Extract the (x, y) coordinate from the center of the cell holding the provided text.  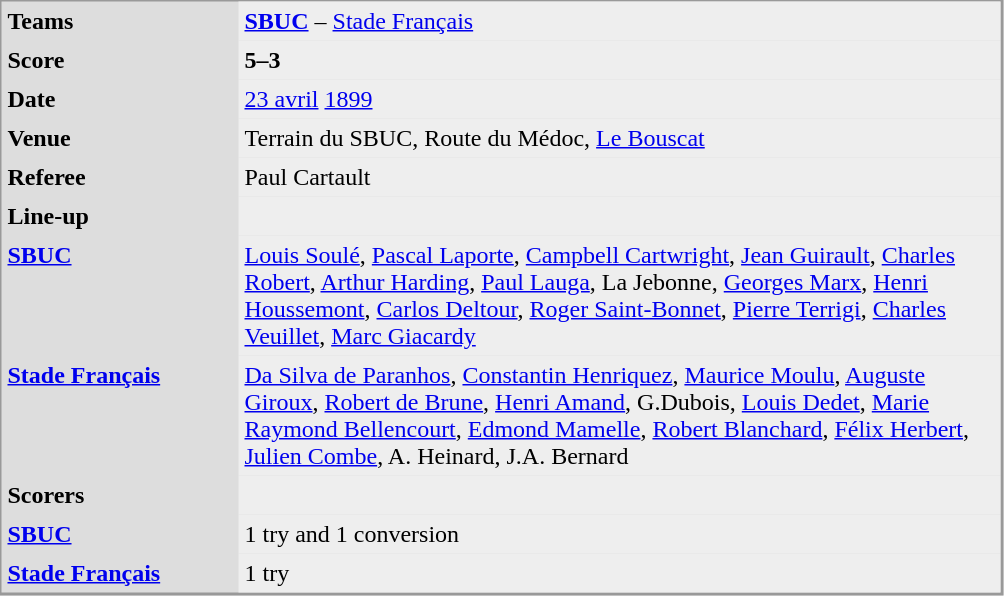
Scorers (120, 496)
Terrain du SBUC, Route du Médoc, Le Bouscat (619, 138)
Date (120, 100)
Venue (120, 138)
Referee (120, 178)
Score (120, 60)
Paul Cartault (619, 178)
SBUC – Stade Français (619, 22)
Line-up (120, 216)
23 avril 1899 (619, 100)
5–3 (619, 60)
Teams (120, 22)
1 try and 1 conversion (619, 534)
1 try (619, 574)
